Provide the [x, y] coordinate of the cell's center where the given text is located.  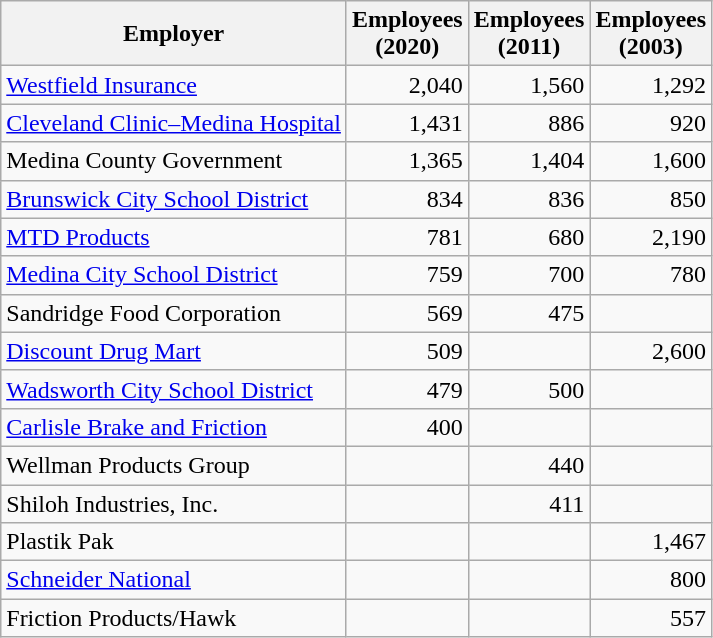
2,190 [651, 237]
Wadsworth City School District [174, 389]
920 [651, 123]
411 [529, 503]
Employees(2003) [651, 34]
1,365 [407, 161]
Employees(2020) [407, 34]
834 [407, 199]
2,040 [407, 85]
Brunswick City School District [174, 199]
780 [651, 275]
759 [407, 275]
Westfield Insurance [174, 85]
2,600 [651, 351]
800 [651, 580]
1,467 [651, 542]
Medina County Government [174, 161]
1,404 [529, 161]
Medina City School District [174, 275]
Wellman Products Group [174, 465]
557 [651, 618]
1,560 [529, 85]
886 [529, 123]
836 [529, 199]
440 [529, 465]
850 [651, 199]
Employees(2011) [529, 34]
479 [407, 389]
Schneider National [174, 580]
680 [529, 237]
1,292 [651, 85]
Carlisle Brake and Friction [174, 427]
Friction Products/Hawk [174, 618]
Sandridge Food Corporation [174, 313]
1,600 [651, 161]
Discount Drug Mart [174, 351]
781 [407, 237]
Cleveland Clinic–Medina Hospital [174, 123]
509 [407, 351]
Shiloh Industries, Inc. [174, 503]
Plastik Pak [174, 542]
MTD Products [174, 237]
569 [407, 313]
Employer [174, 34]
700 [529, 275]
475 [529, 313]
1,431 [407, 123]
400 [407, 427]
500 [529, 389]
